Return the (X, Y) coordinate for the center point of the cell that contains the specified text.  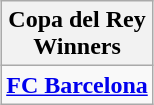
FC Barcelona (78, 85)
Copa del ReyWinners (78, 34)
